Capture the cell that displays the provided text and extract its [X, Y] central coordinate. 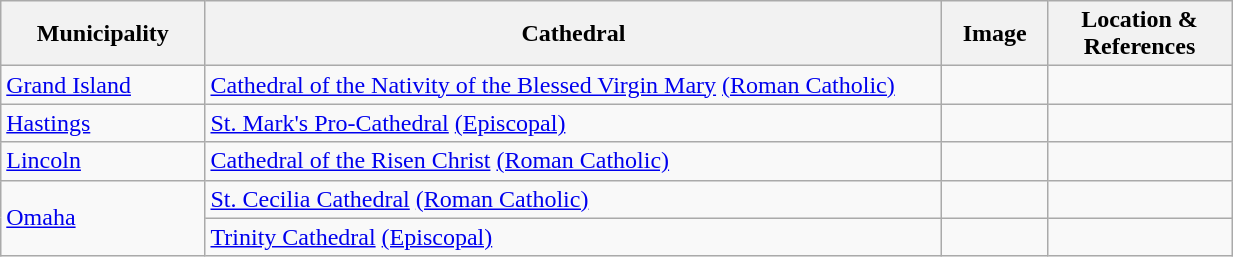
Lincoln [103, 161]
Cathedral of the Nativity of the Blessed Virgin Mary (Roman Catholic) [574, 85]
St. Mark's Pro-Cathedral (Episcopal) [574, 123]
Location & References [1139, 34]
Grand Island [103, 85]
Hastings [103, 123]
Municipality [103, 34]
St. Cecilia Cathedral (Roman Catholic) [574, 199]
Image [995, 34]
Cathedral [574, 34]
Trinity Cathedral (Episcopal) [574, 237]
Cathedral of the Risen Christ (Roman Catholic) [574, 161]
Omaha [103, 218]
